Find where the given text appears and provide that cell's center as (x, y) coordinate. 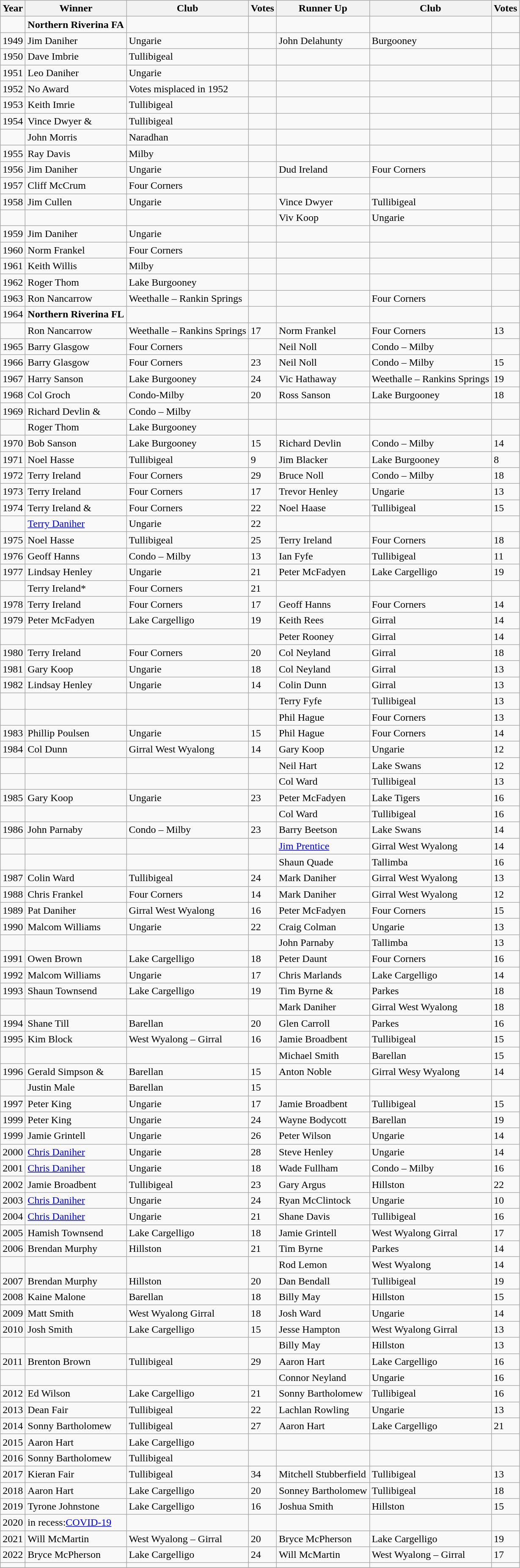
26 (262, 1136)
1957 (13, 185)
Terry Ireland* (76, 588)
1988 (13, 894)
2005 (13, 1233)
1975 (13, 540)
Brenton Brown (76, 1361)
Vic Hathaway (323, 379)
Chris Frankel (76, 894)
9 (262, 459)
Colin Dunn (323, 685)
Northern Riverina FL (76, 314)
Dean Fair (76, 1410)
1972 (13, 476)
2008 (13, 1297)
Votes misplaced in 1952 (187, 89)
1956 (13, 169)
Lake Tigers (430, 798)
1981 (13, 669)
1949 (13, 41)
Year (13, 8)
Shane Davis (323, 1216)
Mitchell Stubberfield (323, 1474)
1974 (13, 508)
1979 (13, 620)
Connor Neyland (323, 1378)
2002 (13, 1184)
Ross Sanson (323, 395)
28 (262, 1152)
Barry Beetson (323, 830)
1966 (13, 363)
Girral Wesy Wyalong (430, 1072)
1982 (13, 685)
Kieran Fair (76, 1474)
8 (506, 459)
2018 (13, 1490)
Steve Henley (323, 1152)
Richard Devlin (323, 443)
1964 (13, 314)
Viv Koop (323, 218)
Col Dunn (76, 750)
2011 (13, 1361)
Justin Male (76, 1088)
Northern Riverina FA (76, 25)
Tim Byrne (323, 1249)
2014 (13, 1426)
Craig Colman (323, 926)
Jim Cullen (76, 202)
Ryan McClintock (323, 1200)
1990 (13, 926)
Condo-Milby (187, 395)
Sonney Bartholomew (323, 1490)
Vince Dwyer & (76, 121)
Runner Up (323, 8)
2022 (13, 1555)
Dave Imbrie (76, 57)
1952 (13, 89)
Josh Smith (76, 1329)
1967 (13, 379)
11 (506, 556)
Peter Wilson (323, 1136)
2021 (13, 1539)
Winner (76, 8)
2003 (13, 1200)
Ed Wilson (76, 1394)
Cliff McCrum (76, 185)
Bob Sanson (76, 443)
Jesse Hampton (323, 1329)
Kim Block (76, 1039)
Terry Daniher (76, 524)
1950 (13, 57)
2020 (13, 1523)
Glen Carroll (323, 1023)
Josh Ward (323, 1313)
Lachlan Rowling (323, 1410)
Jim Blacker (323, 459)
Peter Rooney (323, 637)
10 (506, 1200)
Chris Marlands (323, 975)
Noel Haase (323, 508)
Richard Devlin & (76, 411)
Owen Brown (76, 959)
1963 (13, 298)
1980 (13, 653)
2010 (13, 1329)
Bruce Noll (323, 476)
Michael Smith (323, 1055)
1993 (13, 991)
1986 (13, 830)
1960 (13, 250)
Ray Davis (76, 153)
Phillip Poulsen (76, 733)
John Morris (76, 137)
in recess:COVID-19 (76, 1523)
Dud Ireland (323, 169)
2006 (13, 1249)
Dan Bendall (323, 1281)
West Wyalong (430, 1265)
1976 (13, 556)
Wayne Bodycott (323, 1120)
1955 (13, 153)
Rod Lemon (323, 1265)
1954 (13, 121)
1997 (13, 1104)
2019 (13, 1507)
Gary Argus (323, 1184)
1985 (13, 798)
1959 (13, 234)
1989 (13, 910)
Pat Daniher (76, 910)
1991 (13, 959)
Wade Fullham (323, 1168)
Shaun Townsend (76, 991)
1971 (13, 459)
2015 (13, 1442)
1984 (13, 750)
Terry Fyfe (323, 701)
2016 (13, 1458)
Shane Till (76, 1023)
Neil Hart (323, 766)
Jim Prentice (323, 846)
Naradhan (187, 137)
Harry Sanson (76, 379)
1983 (13, 733)
No Award (76, 89)
2000 (13, 1152)
1978 (13, 604)
1962 (13, 282)
Tyrone Johnstone (76, 1507)
Gerald Simpson & (76, 1072)
Keith Rees (323, 620)
2013 (13, 1410)
1995 (13, 1039)
Trevor Henley (323, 492)
2007 (13, 1281)
1965 (13, 347)
34 (262, 1474)
Leo Daniher (76, 73)
1969 (13, 411)
2009 (13, 1313)
Shaun Quade (323, 862)
1951 (13, 73)
1953 (13, 105)
1994 (13, 1023)
Matt Smith (76, 1313)
Weethalle – Rankin Springs (187, 298)
1970 (13, 443)
Joshua Smith (323, 1507)
Col Groch (76, 395)
1992 (13, 975)
1987 (13, 878)
Colin Ward (76, 878)
Kaine Malone (76, 1297)
1968 (13, 395)
Hamish Townsend (76, 1233)
1958 (13, 202)
2017 (13, 1474)
John Delahunty (323, 41)
Tim Byrne & (323, 991)
27 (262, 1426)
1996 (13, 1072)
1973 (13, 492)
2012 (13, 1394)
1977 (13, 572)
1961 (13, 266)
Keith Imrie (76, 105)
Keith Willis (76, 266)
Burgooney (430, 41)
Peter Daunt (323, 959)
Terry Ireland & (76, 508)
Anton Noble (323, 1072)
Vince Dwyer (323, 202)
2004 (13, 1216)
2001 (13, 1168)
25 (262, 540)
Ian Fyfe (323, 556)
